Pinpoint the cell where the given text exists, returning its [x, y] midpoint coordinate. 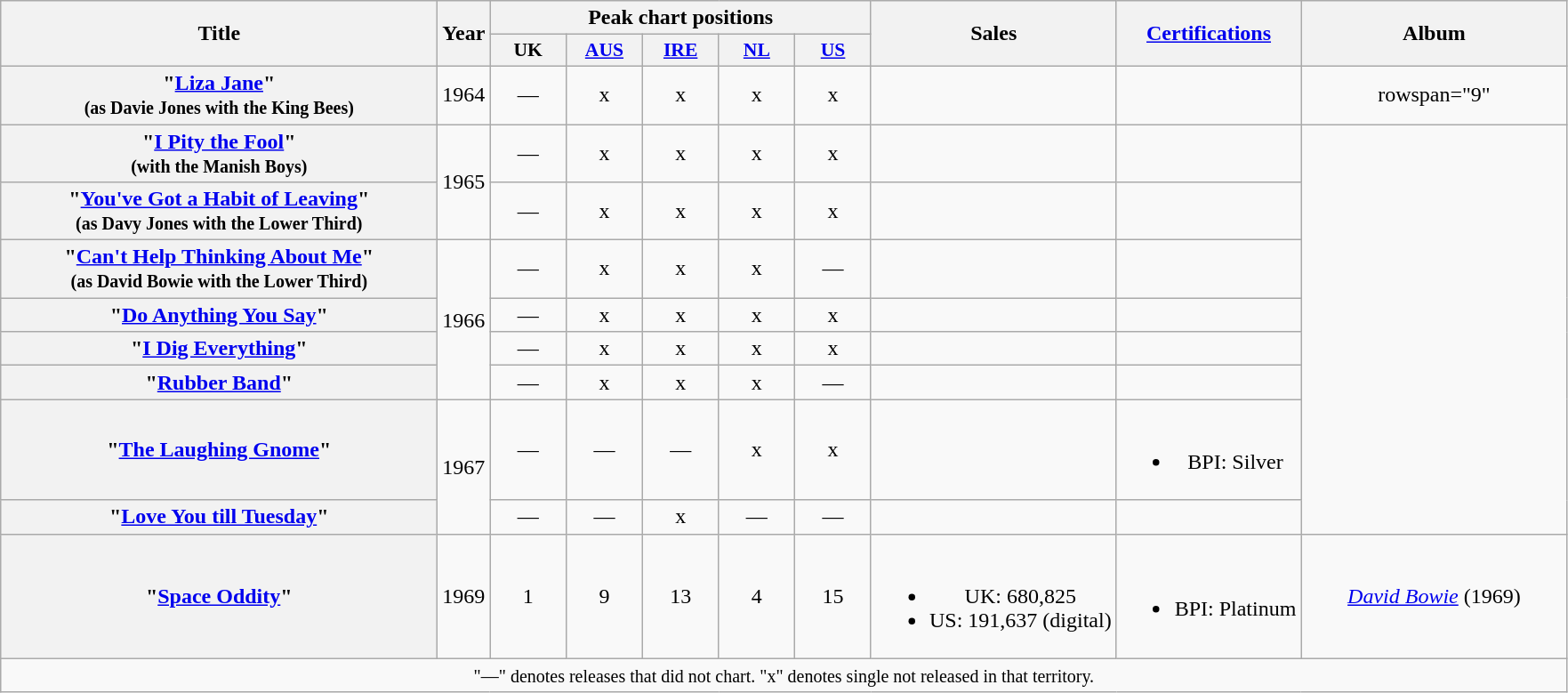
"The Laughing Gnome" [219, 450]
1965 [464, 182]
1966 [464, 320]
AUS [605, 51]
Year [464, 34]
"Liza Jane" (as Davie Jones with the King Bees) [219, 94]
NL [757, 51]
13 [680, 596]
"I Pity the Fool"(with the Manish Boys) [219, 153]
Sales [993, 34]
1969 [464, 596]
"Rubber Band" [219, 383]
IRE [680, 51]
rowspan="9" [1434, 94]
9 [605, 596]
Certifications [1209, 34]
BPI: Silver [1209, 450]
"You've Got a Habit of Leaving"(as Davy Jones with the Lower Third) [219, 212]
1967 [464, 466]
"I Dig Everything" [219, 349]
"Do Anything You Say" [219, 315]
Album [1434, 34]
"Can't Help Thinking About Me"(as David Bowie with the Lower Third) [219, 269]
UK [528, 51]
1964 [464, 94]
"—" denotes releases that did not chart. "x" denotes single not released in that territory. [784, 675]
15 [833, 596]
Title [219, 34]
4 [757, 596]
US [833, 51]
"Space Oddity" [219, 596]
Peak chart positions [681, 18]
1 [528, 596]
David Bowie (1969) [1434, 596]
"Love You till Tuesday" [219, 517]
BPI: Platinum [1209, 596]
UK: 680,825US: 191,637 (digital) [993, 596]
